Extract the [X, Y] coordinate from the center of the cell holding the provided text.  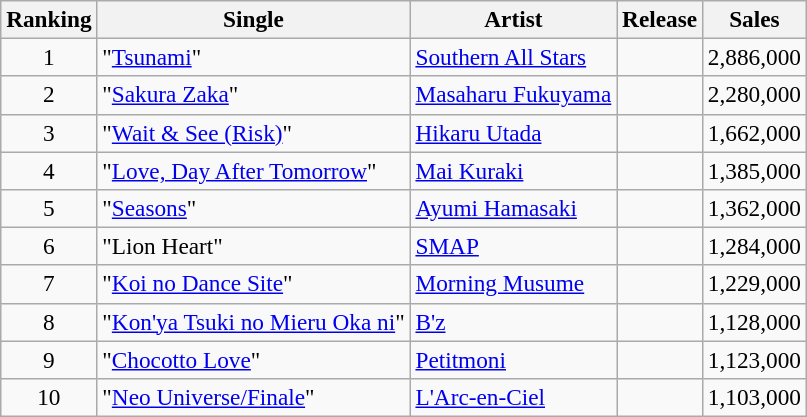
1,284,000 [754, 246]
L'Arc-en-Ciel [514, 397]
"Wait & See (Risk)" [254, 133]
Artist [514, 19]
1 [49, 57]
1,362,000 [754, 208]
"Seasons" [254, 208]
1,229,000 [754, 284]
1,662,000 [754, 133]
8 [49, 322]
"Kon'ya Tsuki no Mieru Oka ni" [254, 322]
1,385,000 [754, 170]
Mai Kuraki [514, 170]
Masaharu Fukuyama [514, 95]
1,103,000 [754, 397]
"Neo Universe/Finale" [254, 397]
"Love, Day After Tomorrow" [254, 170]
10 [49, 397]
2,280,000 [754, 95]
4 [49, 170]
Ranking [49, 19]
9 [49, 359]
"Koi no Dance Site" [254, 284]
SMAP [514, 246]
B'z [514, 322]
6 [49, 246]
"Sakura Zaka" [254, 95]
Morning Musume [514, 284]
Southern All Stars [514, 57]
Single [254, 19]
Sales [754, 19]
7 [49, 284]
"Lion Heart" [254, 246]
Release [660, 19]
2 [49, 95]
"Tsunami" [254, 57]
2,886,000 [754, 57]
3 [49, 133]
Hikaru Utada [514, 133]
1,123,000 [754, 359]
1,128,000 [754, 322]
Petitmoni [514, 359]
Ayumi Hamasaki [514, 208]
"Chocotto Love" [254, 359]
5 [49, 208]
